Extract the (x, y) coordinate from the center of the cell holding the provided text.  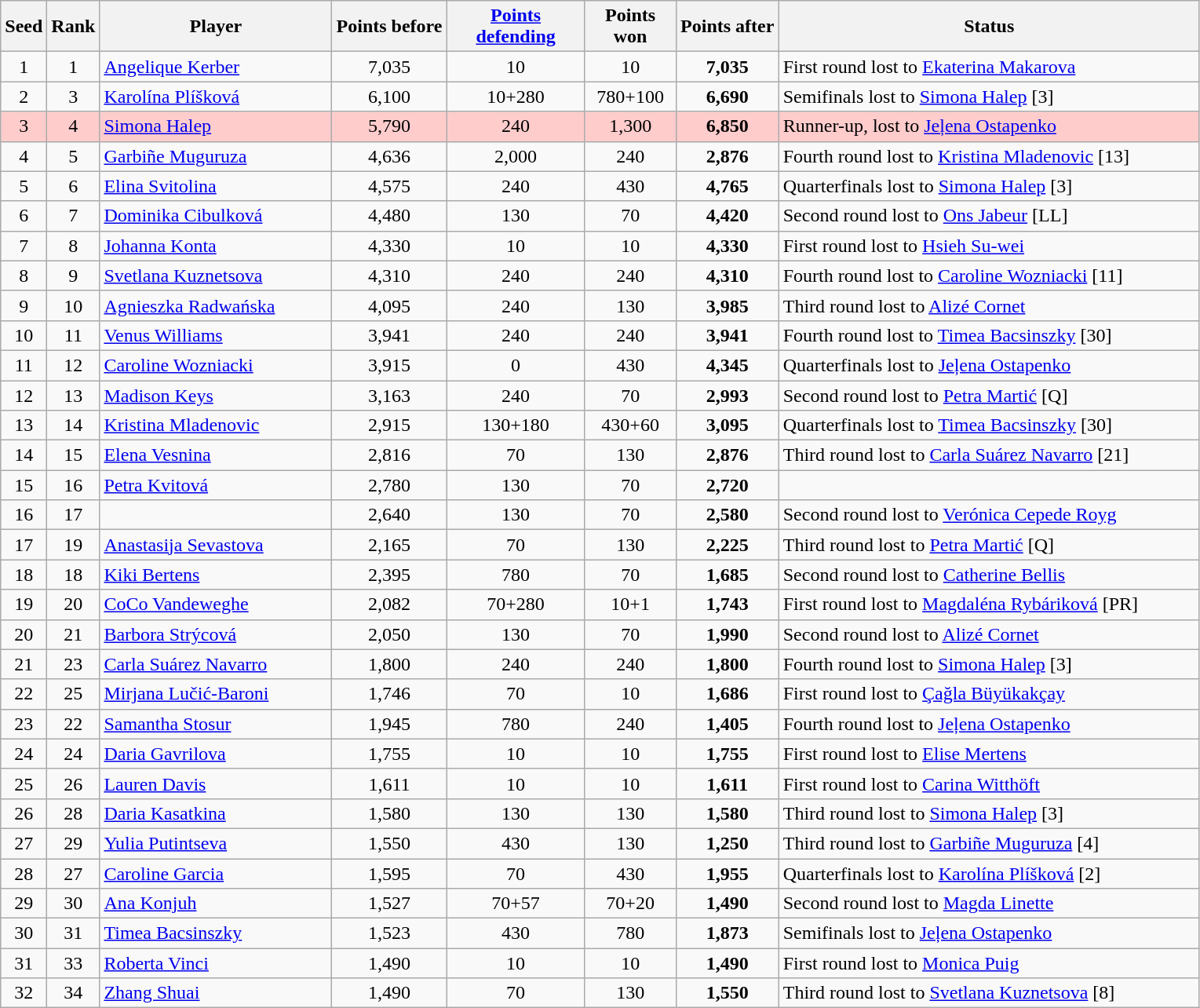
Yulia Putintseva (216, 843)
Semifinals lost to Simona Halep [3] (989, 97)
Quarterfinals lost to Simona Halep [3] (989, 186)
Third round lost to Carla Suárez Navarro [21] (989, 455)
Agnieszka Radwańska (216, 305)
10+1 (630, 604)
2,780 (389, 485)
2,993 (727, 395)
1,523 (389, 933)
Dominika Cibulková (216, 216)
1,990 (727, 634)
Svetlana Kuznetsova (216, 276)
Quarterfinals lost to Timea Bacsinszky [30] (989, 425)
1,250 (727, 843)
Petra Kvitová (216, 485)
Status (989, 27)
Fourth round lost to Timea Bacsinszky [30] (989, 335)
70+57 (516, 904)
32 (24, 993)
Elena Vesnina (216, 455)
Third round lost to Garbiñe Muguruza [4] (989, 843)
4,575 (389, 186)
Anastasija Sevastova (216, 545)
130+180 (516, 425)
First round lost to Carina Witthöft (989, 783)
Kristina Mladenovic (216, 425)
Quarterfinals lost to Jeļena Ostapenko (989, 365)
Third round lost to Petra Martić [Q] (989, 545)
2,395 (389, 575)
70+280 (516, 604)
CoCo Vandeweghe (216, 604)
2,082 (389, 604)
1,405 (727, 724)
1,873 (727, 933)
Roberta Vinci (216, 963)
First round lost to Hsieh Su-wei (989, 246)
Daria Gavrilova (216, 754)
6,690 (727, 97)
1,686 (727, 694)
First round lost to Elise Mertens (989, 754)
Seed (24, 27)
3,915 (389, 365)
2,640 (389, 515)
Caroline Wozniacki (216, 365)
1,527 (389, 904)
Johanna Konta (216, 246)
2,225 (727, 545)
Angelique Kerber (216, 67)
Fourth round lost to Kristina Mladenovic [13] (989, 156)
70+20 (630, 904)
Second round lost to Magda Linette (989, 904)
Zhang Shuai (216, 993)
Ana Konjuh (216, 904)
4,095 (389, 305)
Points before (389, 27)
Fourth round lost to Jeļena Ostapenko (989, 724)
First round lost to Magdaléna Rybáriková [PR] (989, 604)
430+60 (630, 425)
3,163 (389, 395)
Second round lost to Catherine Bellis (989, 575)
Second round lost to Ons Jabeur [LL] (989, 216)
Second round lost to Petra Martić [Q] (989, 395)
34 (74, 993)
1,743 (727, 604)
Third round lost to Simona Halep [3] (989, 813)
4,765 (727, 186)
Garbiñe Muguruza (216, 156)
2,000 (516, 156)
3,985 (727, 305)
2,580 (727, 515)
0 (516, 365)
Samantha Stosur (216, 724)
Semifinals lost to Jeļena Ostapenko (989, 933)
4,345 (727, 365)
Second round lost to Alizé Cornet (989, 634)
10+280 (516, 97)
1,945 (389, 724)
Karolína Plíšková (216, 97)
Mirjana Lučić-Baroni (216, 694)
Rank (74, 27)
4,636 (389, 156)
780+100 (630, 97)
1,955 (727, 874)
Simona Halep (216, 126)
Third round lost to Svetlana Kuznetsova [8] (989, 993)
Venus Williams (216, 335)
4,420 (727, 216)
Daria Kasatkina (216, 813)
4,480 (389, 216)
2,816 (389, 455)
6,850 (727, 126)
Second round lost to Verónica Cepede Royg (989, 515)
Fourth round lost to Caroline Wozniacki [11] (989, 276)
Elina Svitolina (216, 186)
6,100 (389, 97)
Barbora Strýcová (216, 634)
3,095 (727, 425)
Madison Keys (216, 395)
First round lost to Ekaterina Makarova (989, 67)
Runner-up, lost to Jeļena Ostapenko (989, 126)
Player (216, 27)
First round lost to Monica Puig (989, 963)
Third round lost to Alizé Cornet (989, 305)
Timea Bacsinszky (216, 933)
33 (74, 963)
2 (24, 97)
2,050 (389, 634)
Quarterfinals lost to Karolína Plíšková [2] (989, 874)
1,595 (389, 874)
Lauren Davis (216, 783)
1,685 (727, 575)
2,915 (389, 425)
1,746 (389, 694)
2,720 (727, 485)
Points won (630, 27)
1,300 (630, 126)
2,165 (389, 545)
Carla Suárez Navarro (216, 664)
Kiki Bertens (216, 575)
Points defending (516, 27)
5,790 (389, 126)
Points after (727, 27)
First round lost to Çağla Büyükakçay (989, 694)
Caroline Garcia (216, 874)
Fourth round lost to Simona Halep [3] (989, 664)
